Provide the [X, Y] coordinate of the cell's center where the given text is located.  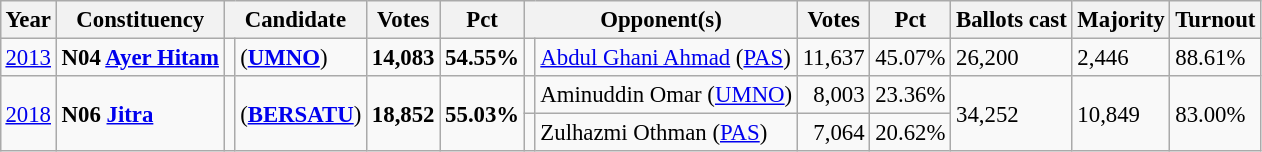
N06 Jitra [140, 114]
45.07% [910, 57]
54.55% [482, 57]
Majority [1121, 20]
Ballots cast [1012, 20]
Constituency [140, 20]
2018 [28, 114]
10,849 [1121, 114]
7,064 [833, 133]
11,637 [833, 57]
Opponent(s) [660, 20]
(UMNO) [301, 57]
8,003 [833, 95]
34,252 [1012, 114]
Aminuddin Omar (UMNO) [666, 95]
2,446 [1121, 57]
Year [28, 20]
N04 Ayer Hitam [140, 57]
55.03% [482, 114]
Abdul Ghani Ahmad (PAS) [666, 57]
Candidate [295, 20]
(BERSATU) [301, 114]
26,200 [1012, 57]
88.61% [1216, 57]
Turnout [1216, 20]
20.62% [910, 133]
18,852 [404, 114]
14,083 [404, 57]
Zulhazmi Othman (PAS) [666, 133]
83.00% [1216, 114]
2013 [28, 57]
23.36% [910, 95]
